Return [X, Y] of the center of cell containing provided text 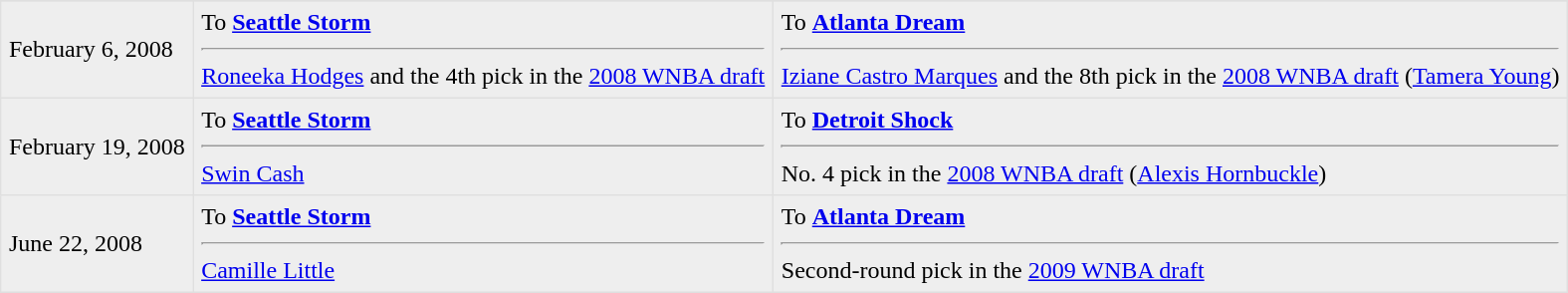
To Atlanta Dream Second-round pick in the 2009 WNBA draft [1171, 244]
To Atlanta Dream Iziane Castro Marques and the 8th pick in the 2008 WNBA draft (Tamera Young) [1171, 50]
To Detroit Shock No. 4 pick in the 2008 WNBA draft (Alexis Hornbuckle) [1171, 146]
February 19, 2008 [98, 146]
To Seattle Storm Swin Cash [484, 146]
February 6, 2008 [98, 50]
To Seattle Storm Roneeka Hodges and the 4th pick in the 2008 WNBA draft [484, 50]
To Seattle Storm Camille Little [484, 244]
June 22, 2008 [98, 244]
